Locate the cell with the specified text and output its [X, Y] center coordinate. 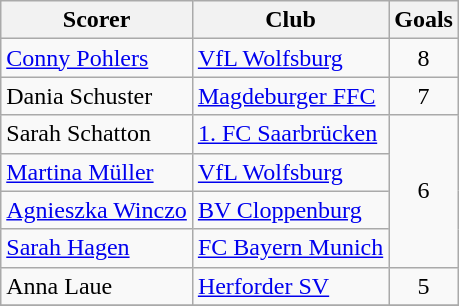
Goals [424, 20]
Club [290, 20]
8 [424, 58]
1. FC Saarbrücken [290, 134]
Scorer [97, 20]
7 [424, 96]
6 [424, 191]
Agnieszka Winczo [97, 210]
Dania Schuster [97, 96]
Herforder SV [290, 286]
Conny Pohlers [97, 58]
Sarah Schatton [97, 134]
Sarah Hagen [97, 248]
Magdeburger FFC [290, 96]
Anna Laue [97, 286]
5 [424, 286]
BV Cloppenburg [290, 210]
Martina Müller [97, 172]
FC Bayern Munich [290, 248]
